Return the (x, y) coordinate for the center point of the cell that contains the specified text.  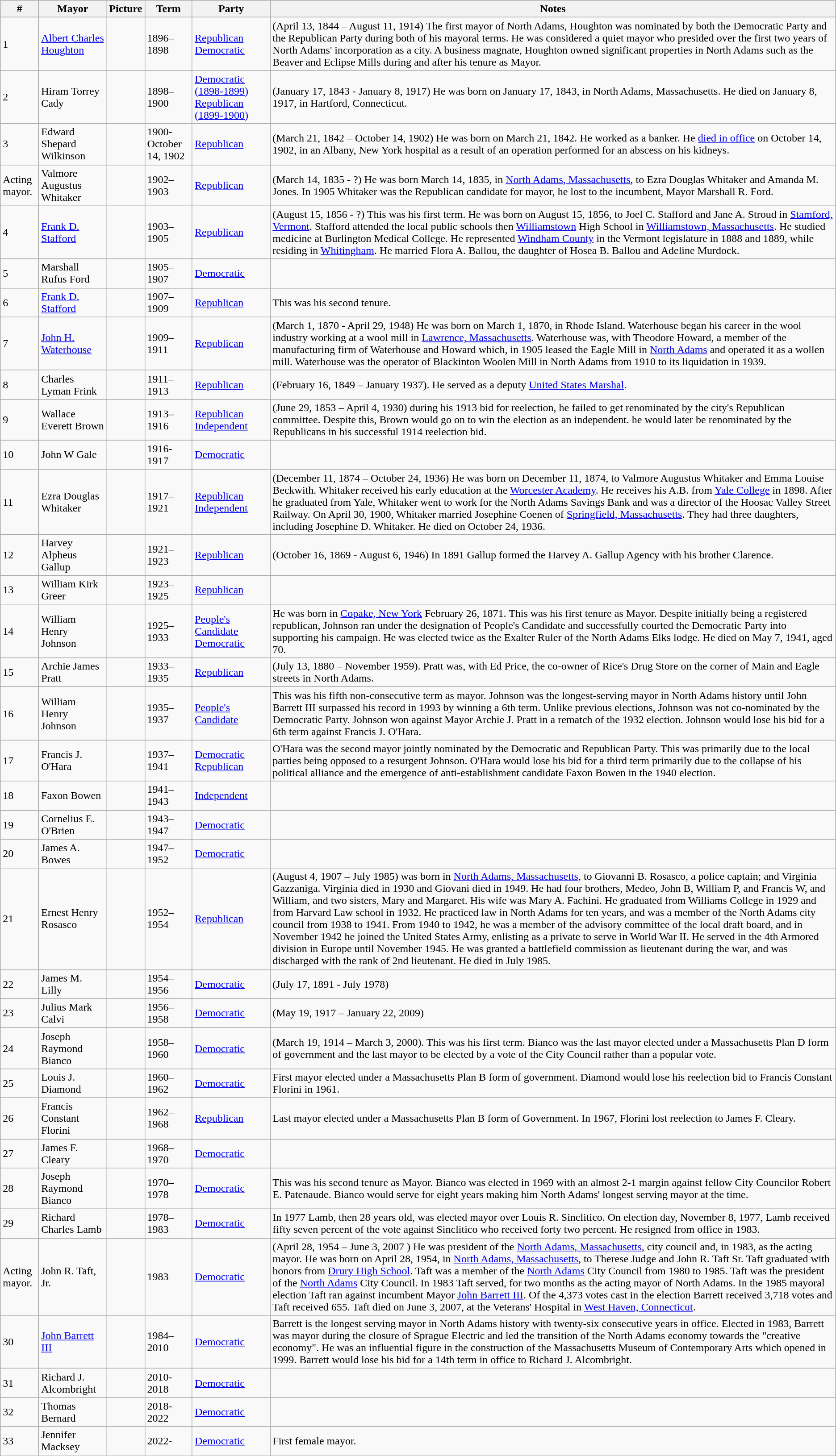
1903–1905 (168, 232)
19 (20, 825)
1909–1911 (168, 344)
Cornelius E. O'Brien (73, 825)
1898–1900 (168, 97)
1896–1898 (168, 44)
Marshall Rufus Ford (73, 273)
Mayor (73, 9)
20 (20, 853)
Democratic (1898-1899) Republican (1899-1900) (231, 97)
Ezra Douglas Whitaker (73, 502)
People's Candidate (231, 713)
26 (20, 1118)
Jennifer Macksey (73, 1441)
John Barrett III (73, 1342)
1933–1935 (168, 672)
28 (20, 1189)
1937–1941 (168, 761)
14 (20, 631)
People's Candidate Democratic (231, 631)
3 (20, 144)
Edward Shepard Wilkinson (73, 144)
9 (20, 420)
1947–1952 (168, 853)
John W Gale (73, 454)
1913–1916 (168, 420)
(July 13, 1880 – November 1959). Pratt was, with Ed Price, the co-owner of Rice's Drug Store on the corner of Main and Eagle streets in North Adams. (553, 672)
Harvey Alpheus Gallup (73, 555)
1956–1958 (168, 1013)
7 (20, 344)
25 (20, 1083)
1935–1937 (168, 713)
1902–1903 (168, 185)
Hiram Torrey Cady (73, 97)
1900-October 14, 1902 (168, 144)
James F. Cleary (73, 1153)
1968–1970 (168, 1153)
27 (20, 1153)
10 (20, 454)
Archie James Pratt (73, 672)
11 (20, 502)
This was his second tenure. (553, 303)
1978–1983 (168, 1224)
1925–1933 (168, 631)
2 (20, 97)
Last mayor elected under a Massachusetts Plan B form of Government. In 1967, Florini lost reelection to James F. Cleary. (553, 1118)
31 (20, 1383)
16 (20, 713)
5 (20, 273)
Valmore Augustus Whitaker (73, 185)
Thomas Bernard (73, 1412)
Democratic Republican (231, 761)
Republican Democratic (231, 44)
1962–1968 (168, 1118)
John H. Waterhouse (73, 344)
17 (20, 761)
(October 16, 1869 - August 6, 1946) In 1891 Gallup formed the Harvey A. Gallup Agency with his brother Clarence. (553, 555)
30 (20, 1342)
2010-2018 (168, 1383)
1970–1978 (168, 1189)
First female mayor. (553, 1441)
Wallace Everett Brown (73, 420)
1954–1956 (168, 984)
Francis Constant Florini (73, 1118)
1921–1923 (168, 555)
Francis J. O'Hara (73, 761)
21 (20, 919)
18 (20, 795)
2018-2022 (168, 1412)
James A. Bowes (73, 853)
1911–1913 (168, 385)
4 (20, 232)
(May 19, 1917 – January 22, 2009) (553, 1013)
Faxon Bowen (73, 795)
1983 (168, 1277)
Term (168, 9)
Ernest Henry Rosasco (73, 919)
24 (20, 1048)
12 (20, 555)
Charles Lyman Frink (73, 385)
23 (20, 1013)
33 (20, 1441)
James M. Lilly (73, 984)
8 (20, 385)
6 (20, 303)
(July 17, 1891 - July 1978) (553, 984)
William Kirk Greer (73, 590)
Louis J. Diamond (73, 1083)
2022- (168, 1441)
(February 16, 1849 – January 1937). He served as a deputy United States Marshal. (553, 385)
1952–1954 (168, 919)
First mayor elected under a Massachusetts Plan B form of government. Diamond would lose his reelection bid to Francis Constant Florini in 1961. (553, 1083)
1941–1943 (168, 795)
1960–1962 (168, 1083)
1 (20, 44)
13 (20, 590)
# (20, 9)
Albert Charles Houghton (73, 44)
John R. Taft, Jr. (73, 1277)
Picture (126, 9)
Independent (231, 795)
1943–1947 (168, 825)
1917–1921 (168, 502)
Notes (553, 9)
1905–1907 (168, 273)
22 (20, 984)
1907–1909 (168, 303)
32 (20, 1412)
Party (231, 9)
15 (20, 672)
Richard J. Alcombright (73, 1383)
29 (20, 1224)
1984–2010 (168, 1342)
1958–1960 (168, 1048)
Julius Mark Calvi (73, 1013)
1916-1917 (168, 454)
Richard Charles Lamb (73, 1224)
1923–1925 (168, 590)
